Output the [x, y] coordinate of the center of the cell containing the given text.  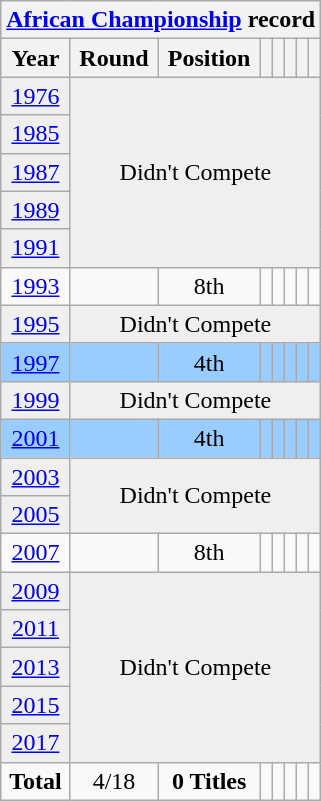
1993 [36, 286]
2001 [36, 438]
0 Titles [209, 781]
2015 [36, 705]
2003 [36, 477]
1995 [36, 324]
1989 [36, 210]
Round [114, 58]
Year [36, 58]
1991 [36, 248]
2007 [36, 553]
1997 [36, 362]
1987 [36, 172]
2013 [36, 667]
1999 [36, 400]
1985 [36, 134]
Total [36, 781]
1976 [36, 96]
2005 [36, 515]
Position [209, 58]
4/18 [114, 781]
2011 [36, 629]
African Championship record [161, 20]
2009 [36, 591]
2017 [36, 743]
